Identify which cell holds the provided text, then report its [x, y] central coordinate. 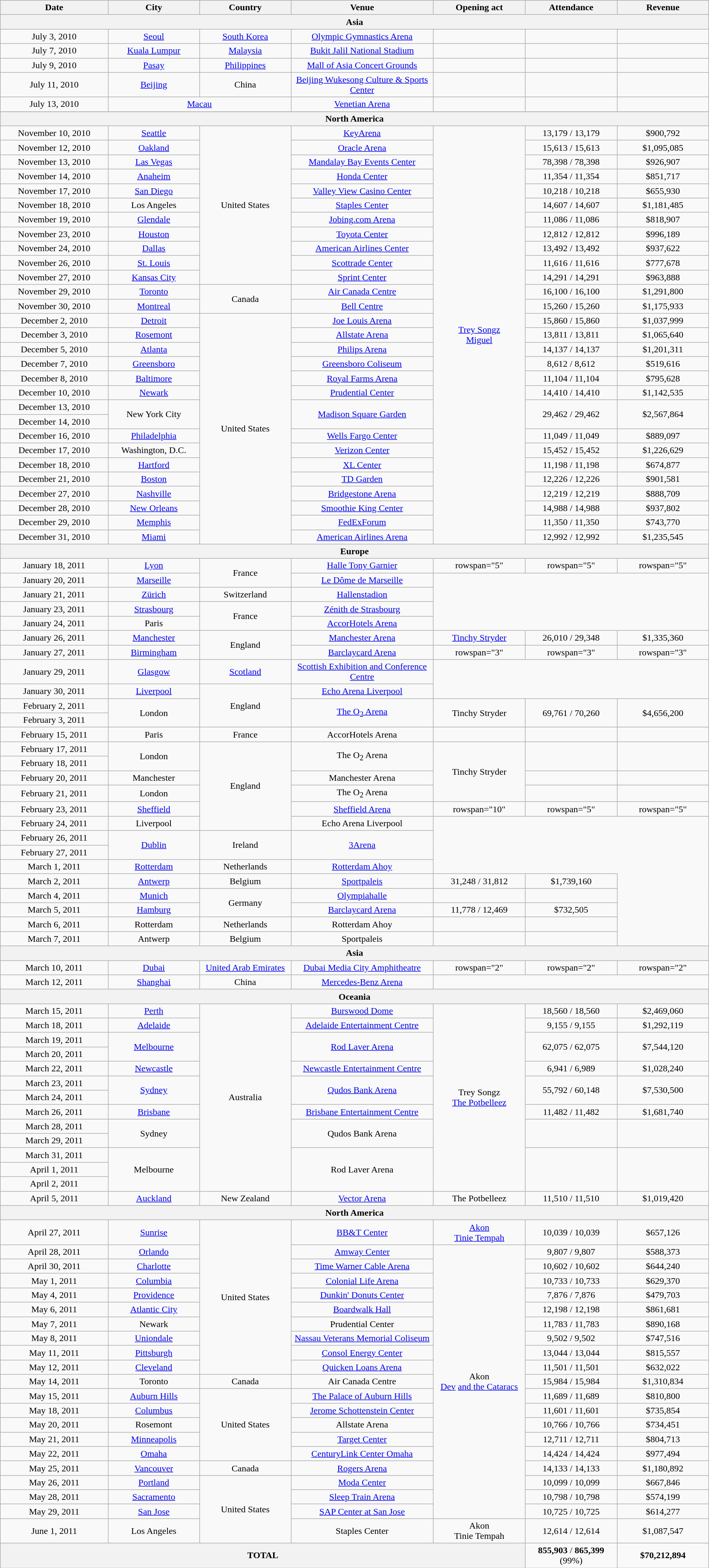
$574,199 [663, 1497]
May 18, 2011 [54, 1410]
Beijing Wukesong Culture & Sports Center [362, 85]
$1,181,485 [663, 205]
Mercedes-Benz Arena [362, 982]
$889,097 [663, 436]
12,614 / 12,614 [571, 1530]
December 17, 2010 [54, 450]
Adelaide [154, 1025]
$777,678 [663, 263]
Philips Arena [362, 349]
Dubai Media City Amphitheatre [362, 968]
$1,681,740 [663, 1112]
Portland [154, 1482]
Kuala Lumpur [154, 51]
May 25, 2011 [54, 1468]
$1,310,834 [663, 1382]
American Airlines Arena [362, 537]
$614,277 [663, 1511]
March 28, 2011 [54, 1126]
February 3, 2011 [54, 720]
Scotland [245, 672]
Charlotte [154, 1266]
Philadelphia [154, 436]
Attendance [571, 8]
Verizon Center [362, 450]
February 15, 2011 [54, 735]
29,462 / 29,462 [571, 414]
Malaysia [245, 51]
Jerome Schottenstein Center [362, 1410]
April 1, 2011 [54, 1169]
55,792 / 60,148 [571, 1090]
Venetian Arena [362, 104]
Nassau Veterans Memorial Coliseum [362, 1338]
February 18, 2011 [54, 763]
Honda Center [362, 176]
9,807 / 9,807 [571, 1252]
$732,505 [571, 910]
South Korea [245, 36]
Uniondale [154, 1338]
Europe [354, 551]
February 17, 2011 [54, 749]
December 31, 2010 [54, 537]
July 3, 2010 [54, 36]
Las Vegas [154, 162]
Colonial Life Arena [362, 1280]
$1,095,085 [663, 147]
7,876 / 7,876 [571, 1295]
Columbia [154, 1280]
Seattle [154, 133]
$1,180,892 [663, 1468]
March 22, 2011 [54, 1069]
Orlando [154, 1252]
11,778 / 12,469 [479, 910]
10,218 / 10,218 [571, 191]
February 23, 2011 [54, 809]
Dubai [154, 968]
Consol Energy Center [362, 1353]
12,198 / 12,198 [571, 1310]
$937,802 [663, 508]
Glasgow [154, 672]
Hallenstadion [362, 594]
15,860 / 15,860 [571, 320]
$70,212,894 [663, 1555]
December 2, 2010 [54, 320]
$657,126 [663, 1232]
Rogers Arena [362, 1468]
$1,292,119 [663, 1025]
Dublin [154, 845]
15,984 / 15,984 [571, 1382]
March 1, 2011 [54, 867]
November 13, 2010 [54, 162]
Pasay [154, 65]
Columbus [154, 1410]
Auburn Hills [154, 1396]
$743,770 [663, 522]
Marseille [154, 580]
March 23, 2011 [54, 1083]
$996,189 [663, 234]
November 10, 2010 [54, 133]
November 23, 2010 [54, 234]
$1,065,640 [663, 335]
11,501 / 11,501 [571, 1367]
Amway Center [362, 1252]
The Potbelleez [479, 1198]
Philippines [245, 65]
March 6, 2011 [54, 924]
3Arena [362, 845]
December 14, 2010 [54, 422]
$861,681 [663, 1310]
Oceania [354, 996]
$629,370 [663, 1280]
11,198 / 11,198 [571, 465]
KeyArena [362, 133]
Anaheim [154, 176]
$1,335,360 [663, 638]
$644,240 [663, 1266]
March 7, 2011 [54, 939]
New York City [154, 414]
$851,717 [663, 176]
December 10, 2010 [54, 392]
Country [245, 8]
February 2, 2011 [54, 706]
Oracle Arena [362, 147]
10,733 / 10,733 [571, 1280]
Atlantic City [154, 1310]
December 7, 2010 [54, 364]
Dallas [154, 249]
United Arab Emirates [245, 968]
Moda Center [362, 1482]
13,044 / 13,044 [571, 1353]
10,099 / 10,099 [571, 1482]
May 1, 2011 [54, 1280]
May 15, 2011 [54, 1396]
15,260 / 15,260 [571, 306]
Sleep Train Arena [362, 1497]
April 5, 2011 [54, 1198]
$795,628 [663, 378]
11,354 / 11,354 [571, 176]
Brisbane [154, 1112]
Vancouver [154, 1468]
December 8, 2010 [54, 378]
14,291 / 14,291 [571, 277]
New Orleans [154, 508]
Newcastle Entertainment Centre [362, 1069]
May 6, 2011 [54, 1310]
December 5, 2010 [54, 349]
January 24, 2011 [54, 623]
$479,703 [663, 1295]
11,601 / 11,601 [571, 1410]
February 26, 2011 [54, 838]
Sunrise [154, 1232]
12,711 / 12,711 [571, 1439]
Sprint Center [362, 277]
November 18, 2010 [54, 205]
11,689 / 11,689 [571, 1396]
Time Warner Cable Arena [362, 1266]
$1,037,999 [663, 320]
December 16, 2010 [54, 436]
November 17, 2010 [54, 191]
January 21, 2011 [54, 594]
11,482 / 11,482 [571, 1112]
TD Garden [362, 479]
Scottrade Center [362, 263]
Perth [154, 1011]
May 4, 2011 [54, 1295]
$1,201,311 [663, 349]
April 28, 2011 [54, 1252]
April 27, 2011 [54, 1232]
Minneapolis [154, 1439]
January 26, 2011 [54, 638]
XL Center [362, 465]
$1,142,535 [663, 392]
Halle Tony Garnier [362, 566]
11,510 / 11,510 [571, 1198]
March 26, 2011 [54, 1112]
San Jose [154, 1511]
$810,800 [663, 1396]
Atlanta [154, 349]
American Airlines Center [362, 249]
June 1, 2011 [54, 1530]
$735,854 [663, 1410]
March 24, 2011 [54, 1097]
Kansas City [154, 277]
13,492 / 13,492 [571, 249]
Lyon [154, 566]
$4,656,200 [663, 713]
Opening act [479, 8]
11,350 / 11,350 [571, 522]
Newcastle [154, 1069]
15,613 / 15,613 [571, 147]
Sheffield Arena [362, 809]
New Zealand [245, 1198]
15,452 / 15,452 [571, 450]
Seoul [154, 36]
Macau [199, 104]
November 27, 2010 [54, 277]
Omaha [154, 1454]
$900,792 [663, 133]
Mall of Asia Concert Grounds [362, 65]
February 20, 2011 [54, 778]
Miami [154, 537]
December 28, 2010 [54, 508]
$1,028,240 [663, 1069]
Pittsburgh [154, 1353]
Sacramento [154, 1497]
January 30, 2011 [54, 691]
CenturyLink Center Omaha [362, 1454]
November 14, 2010 [54, 176]
City [154, 8]
April 30, 2011 [54, 1266]
Greensboro [154, 364]
$963,888 [663, 277]
FedExForum [362, 522]
April 2, 2011 [54, 1184]
March 31, 2011 [54, 1155]
9,155 / 9,155 [571, 1025]
May 22, 2011 [54, 1454]
$1,019,420 [663, 1198]
Switzerland [245, 594]
11,086 / 11,086 [571, 220]
Joe Louis Arena [362, 320]
Hamburg [154, 910]
Germany [245, 903]
69,761 / 70,260 [571, 713]
January 20, 2011 [54, 580]
10,766 / 10,766 [571, 1425]
Greensboro Coliseum [362, 364]
March 5, 2011 [54, 910]
$937,622 [663, 249]
13,811 / 13,811 [571, 335]
December 3, 2010 [54, 335]
Le Dôme de Marseille [362, 580]
$7,530,500 [663, 1090]
Strasbourg [154, 609]
$519,616 [663, 364]
11,783 / 11,783 [571, 1324]
Date [54, 8]
Jobing.com Arena [362, 220]
July 13, 2010 [54, 104]
rowspan="10" [479, 809]
St. Louis [154, 263]
26,010 / 29,348 [571, 638]
Oakland [154, 147]
May 11, 2011 [54, 1353]
16,100 / 16,100 [571, 292]
$977,494 [663, 1454]
Bukit Jalil National Stadium [362, 51]
14,133 / 14,133 [571, 1468]
Dunkin' Donuts Center [362, 1295]
May 20, 2011 [54, 1425]
$1,739,160 [571, 881]
14,988 / 14,988 [571, 508]
December 29, 2010 [54, 522]
12,812 / 12,812 [571, 234]
March 4, 2011 [54, 896]
December 18, 2010 [54, 465]
$2,469,060 [663, 1011]
Bridgestone Arena [362, 494]
December 21, 2010 [54, 479]
December 27, 2010 [54, 494]
Valley View Casino Center [362, 191]
Providence [154, 1295]
Nashville [154, 494]
10,039 / 10,039 [571, 1232]
Detroit [154, 320]
February 27, 2011 [54, 852]
10,798 / 10,798 [571, 1497]
March 19, 2011 [54, 1040]
January 27, 2011 [54, 652]
$890,168 [663, 1324]
The Palace of Auburn Hills [362, 1396]
November 12, 2010 [54, 147]
Revenue [663, 8]
Toyota Center [362, 234]
$1,226,629 [663, 450]
May 7, 2011 [54, 1324]
San Diego [154, 191]
Beijing [154, 85]
$1,291,800 [663, 292]
March 20, 2011 [54, 1054]
March 18, 2011 [54, 1025]
10,602 / 10,602 [571, 1266]
31,248 / 31,812 [479, 881]
62,075 / 62,075 [571, 1047]
November 29, 2010 [54, 292]
11,616 / 11,616 [571, 263]
May 14, 2011 [54, 1382]
December 13, 2010 [54, 407]
Memphis [154, 522]
Shanghai [154, 982]
February 21, 2011 [54, 793]
SAP Center at San Jose [362, 1511]
Burswood Dome [362, 1011]
$888,709 [663, 494]
July 9, 2010 [54, 65]
$1,235,545 [663, 537]
$667,846 [663, 1482]
Auckland [154, 1198]
Adelaide Entertainment Centre [362, 1025]
November 24, 2010 [54, 249]
$804,713 [663, 1439]
Birmingham [154, 652]
January 29, 2011 [54, 672]
Australia [245, 1097]
$1,087,547 [663, 1530]
AkonDev and the Cataracs [479, 1381]
Wells Fargo Center [362, 436]
Baltimore [154, 378]
Boardwalk Hall [362, 1310]
November 26, 2010 [54, 263]
$588,373 [663, 1252]
May 29, 2011 [54, 1511]
$901,581 [663, 479]
$674,877 [663, 465]
Washington, D.C. [154, 450]
TOTAL [263, 1555]
May 12, 2011 [54, 1367]
Hartford [154, 465]
8,612 / 8,612 [571, 364]
Sheffield [154, 809]
$632,022 [663, 1367]
Brisbane Entertainment Centre [362, 1112]
Trey SongzThe Potbelleez [479, 1097]
$815,557 [663, 1353]
$818,907 [663, 220]
Olympiahalle [362, 896]
Royal Farms Arena [362, 378]
Scottish Exhibition and Conference Centre [362, 672]
March 15, 2011 [54, 1011]
14,424 / 14,424 [571, 1454]
Cleveland [154, 1367]
March 10, 2011 [54, 968]
May 26, 2011 [54, 1482]
March 2, 2011 [54, 881]
Bell Centre [362, 306]
November 30, 2010 [54, 306]
12,992 / 12,992 [571, 537]
Olympic Gymnastics Arena [362, 36]
$2,567,864 [663, 414]
February 24, 2011 [54, 823]
Zénith de Strasbourg [362, 609]
Smoothie King Center [362, 508]
Ireland [245, 845]
January 18, 2011 [54, 566]
January 23, 2011 [54, 609]
855,903 / 865,399 (99%) [571, 1555]
9,502 / 9,502 [571, 1338]
Montreal [154, 306]
BB&T Center [362, 1232]
July 11, 2010 [54, 85]
12,219 / 12,219 [571, 494]
12,226 / 12,226 [571, 479]
13,179 / 13,179 [571, 133]
November 19, 2010 [54, 220]
$747,516 [663, 1338]
Quicken Loans Arena [362, 1367]
$734,451 [663, 1425]
Madison Square Garden [362, 414]
$926,907 [663, 162]
14,137 / 14,137 [571, 349]
10,725 / 10,725 [571, 1511]
Boston [154, 479]
$655,930 [663, 191]
March 12, 2011 [54, 982]
$1,175,933 [663, 306]
14,607 / 14,607 [571, 205]
May 8, 2011 [54, 1338]
11,049 / 11,049 [571, 436]
March 29, 2011 [54, 1141]
May 28, 2011 [54, 1497]
11,104 / 11,104 [571, 378]
18,560 / 18,560 [571, 1011]
Target Center [362, 1439]
July 7, 2010 [54, 51]
14,410 / 14,410 [571, 392]
Trey SongzMiguel [479, 335]
Mandalay Bay Events Center [362, 162]
Houston [154, 234]
6,941 / 6,989 [571, 1069]
Vector Arena [362, 1198]
Zürich [154, 594]
May 21, 2011 [54, 1439]
$7,544,120 [663, 1047]
78,398 / 78,398 [571, 162]
Glendale [154, 220]
Munich [154, 896]
Venue [362, 8]
